Return the [X, Y] coordinate for the center point of the cell that contains the specified text.  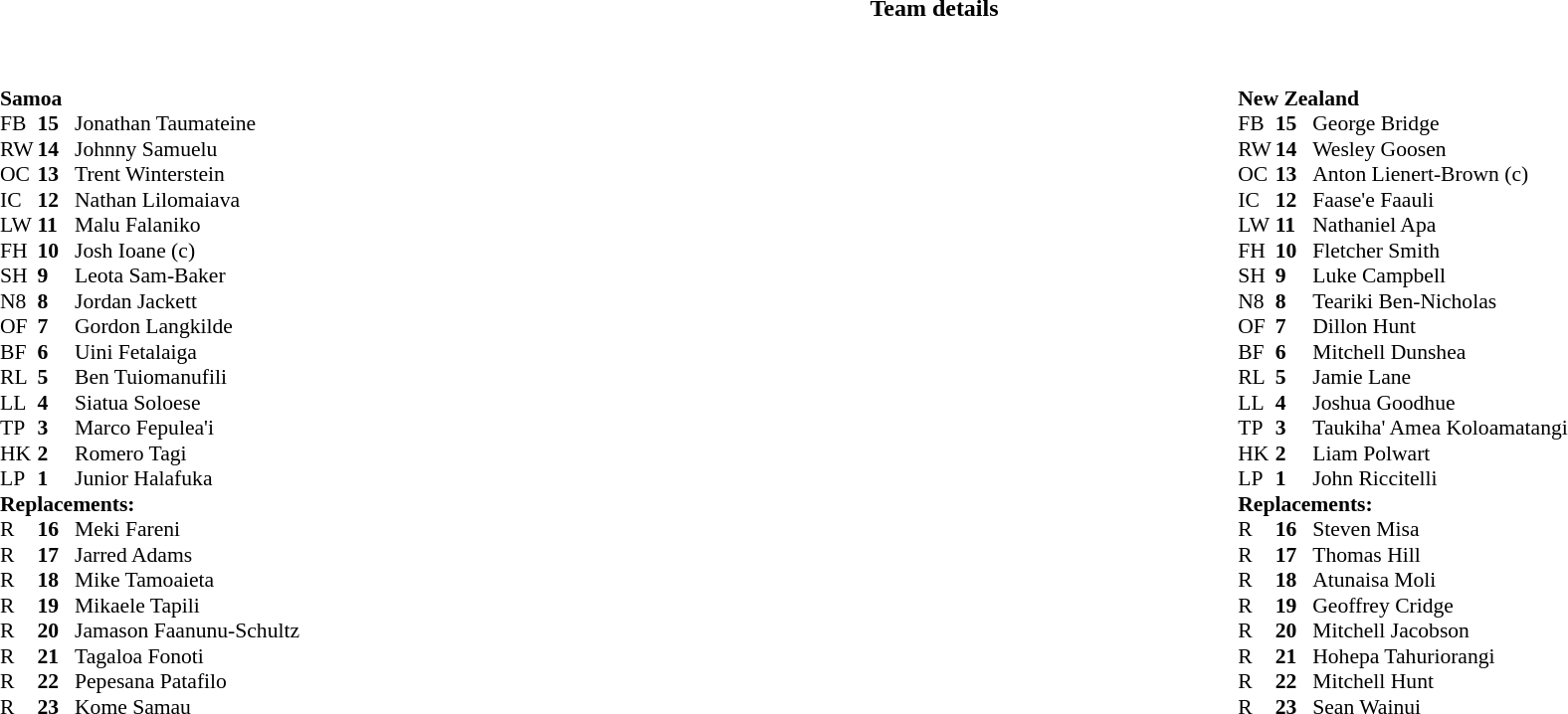
Taukiha' Amea Koloamatangi [1441, 429]
Romero Tagi [187, 453]
George Bridge [1441, 124]
Jamason Faanunu-Schultz [187, 631]
Uini Fetalaiga [187, 352]
Atunaisa Moli [1441, 580]
New Zealand [1403, 98]
Jonathan Taumateine [187, 124]
Leota Sam-Baker [187, 275]
Hohepa Tahuriorangi [1441, 656]
Johnny Samuelu [187, 149]
Fletcher Smith [1441, 251]
Faase'e Faauli [1441, 200]
Gordon Langkilde [187, 327]
Samoa [149, 98]
John Riccitelli [1441, 478]
Josh Ioane (c) [187, 251]
Steven Misa [1441, 530]
Pepesana Patafilo [187, 681]
Jarred Adams [187, 555]
Dillon Hunt [1441, 327]
Mikaele Tapili [187, 606]
Mitchell Hunt [1441, 681]
Thomas Hill [1441, 555]
Junior Halafuka [187, 478]
Wesley Goosen [1441, 149]
Meki Fareni [187, 530]
Jamie Lane [1441, 377]
Teariki Ben-Nicholas [1441, 301]
Anton Lienert-Brown (c) [1441, 174]
Nathaniel Apa [1441, 226]
Mitchell Dunshea [1441, 352]
Liam Polwart [1441, 453]
Ben Tuiomanufili [187, 377]
Mike Tamoaieta [187, 580]
Malu Falaniko [187, 226]
Nathan Lilomaiava [187, 200]
Luke Campbell [1441, 275]
Geoffrey Cridge [1441, 606]
Jordan Jackett [187, 301]
Mitchell Jacobson [1441, 631]
Tagaloa Fonoti [187, 656]
Joshua Goodhue [1441, 403]
Marco Fepulea'i [187, 429]
Siatua Soloese [187, 403]
Trent Winterstein [187, 174]
